From the cell containing the given text, extract its center point as (X, Y) coordinate. 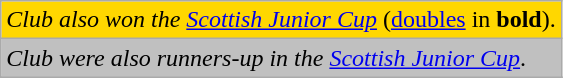
Club also won the Scottish Junior Cup (doubles in bold). (281, 20)
Club were also runners-up in the Scottish Junior Cup. (281, 58)
